Scan for the cell matching the given text and deliver its [x, y] coordinate at center. 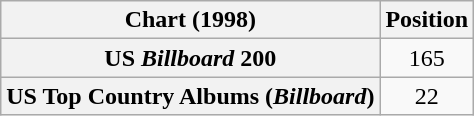
US Top Country Albums (Billboard) [190, 96]
US Billboard 200 [190, 58]
165 [427, 58]
Chart (1998) [190, 20]
22 [427, 96]
Position [427, 20]
